Scan for the cell matching the given text and deliver its (X, Y) coordinate at center. 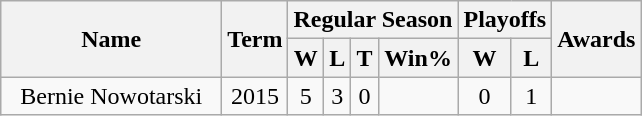
Name (112, 39)
Playoffs (505, 20)
Regular Season (373, 20)
3 (336, 96)
5 (306, 96)
Term (255, 39)
Awards (596, 39)
1 (532, 96)
2015 (255, 96)
Bernie Nowotarski (112, 96)
Win% (418, 58)
T (364, 58)
